Extract the [x, y] coordinate from the center of the cell holding the provided text.  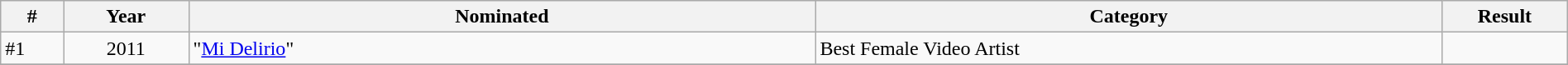
Year [126, 17]
Category [1129, 17]
Result [1505, 17]
# [32, 17]
Best Female Video Artist [1129, 48]
#1 [32, 48]
2011 [126, 48]
"Mi Delirio" [502, 48]
Nominated [502, 17]
